Determine the [x, y] coordinate at the center of the cell enclosing the given text.  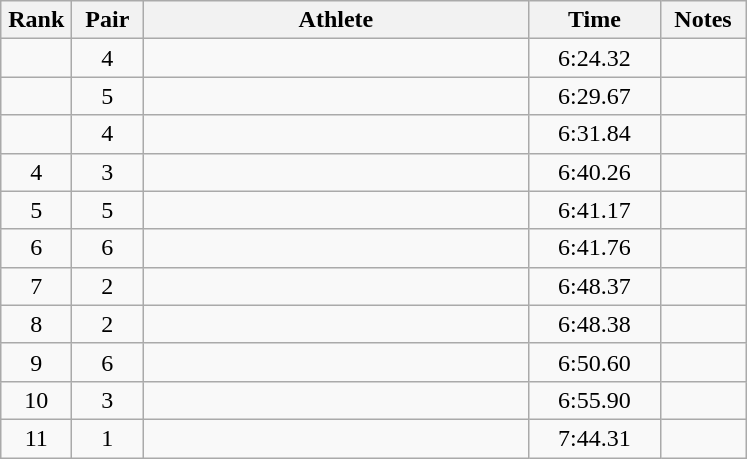
6:40.26 [594, 172]
Time [594, 20]
8 [36, 324]
6:41.17 [594, 210]
6:48.37 [594, 286]
1 [108, 438]
7:44.31 [594, 438]
6:29.67 [594, 96]
6:41.76 [594, 248]
6:55.90 [594, 400]
6:48.38 [594, 324]
7 [36, 286]
6:50.60 [594, 362]
Rank [36, 20]
9 [36, 362]
6:24.32 [594, 58]
Athlete [336, 20]
Pair [108, 20]
11 [36, 438]
Notes [703, 20]
10 [36, 400]
6:31.84 [594, 134]
